Detect which cell encompasses the target text, then output its [x, y] center coordinate. 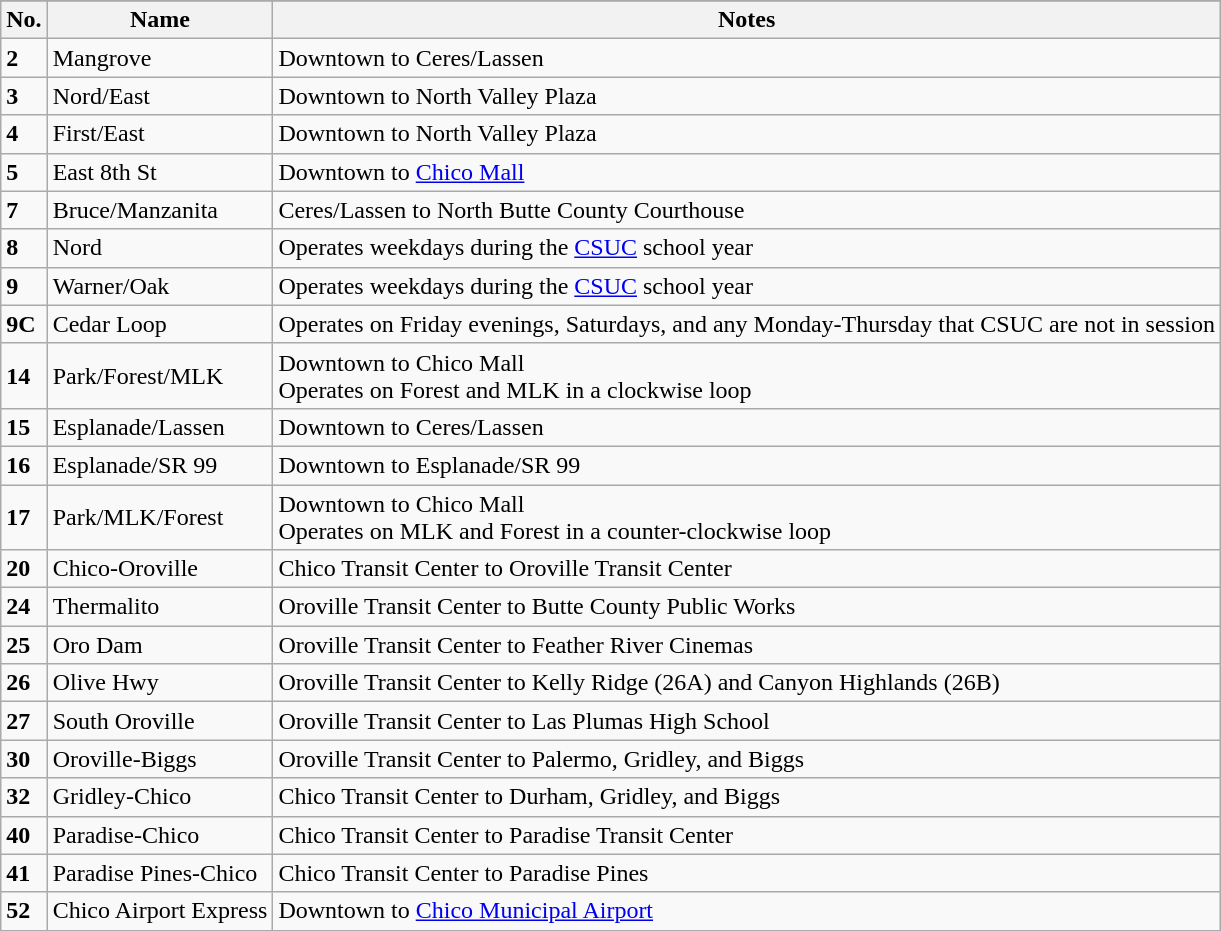
25 [24, 645]
Esplanade/Lassen [160, 427]
South Oroville [160, 721]
Downtown to Esplanade/SR 99 [747, 465]
Paradise-Chico [160, 835]
Bruce/Manzanita [160, 210]
16 [24, 465]
Chico Transit Center to Paradise Transit Center [747, 835]
24 [24, 607]
Cedar Loop [160, 324]
30 [24, 759]
15 [24, 427]
Thermalito [160, 607]
Oroville Transit Center to Kelly Ridge (26A) and Canyon Highlands (26B) [747, 683]
5 [24, 172]
41 [24, 873]
Oroville Transit Center to Butte County Public Works [747, 607]
Mangrove [160, 58]
3 [24, 96]
9 [24, 286]
7 [24, 210]
Park/Forest/MLK [160, 376]
2 [24, 58]
Nord [160, 248]
Esplanade/SR 99 [160, 465]
Downtown to Chico MallOperates on MLK and Forest in a counter-clockwise loop [747, 516]
20 [24, 569]
Oroville Transit Center to Feather River Cinemas [747, 645]
No. [24, 20]
Ceres/Lassen to North Butte County Courthouse [747, 210]
Paradise Pines-Chico [160, 873]
Downtown to Chico Mall [747, 172]
4 [24, 134]
17 [24, 516]
40 [24, 835]
8 [24, 248]
Oro Dam [160, 645]
27 [24, 721]
Park/MLK/Forest [160, 516]
Chico Transit Center to Paradise Pines [747, 873]
Olive Hwy [160, 683]
Nord/East [160, 96]
14 [24, 376]
Operates on Friday evenings, Saturdays, and any Monday-Thursday that CSUC are not in session [747, 324]
Chico Transit Center to Oroville Transit Center [747, 569]
Name [160, 20]
East 8th St [160, 172]
Downtown to Chico Municipal Airport [747, 911]
Notes [747, 20]
Chico Airport Express [160, 911]
Downtown to Chico MallOperates on Forest and MLK in a clockwise loop [747, 376]
Oroville Transit Center to Palermo, Gridley, and Biggs [747, 759]
First/East [160, 134]
Oroville-Biggs [160, 759]
52 [24, 911]
Gridley-Chico [160, 797]
9C [24, 324]
Chico-Oroville [160, 569]
26 [24, 683]
Chico Transit Center to Durham, Gridley, and Biggs [747, 797]
Oroville Transit Center to Las Plumas High School [747, 721]
Warner/Oak [160, 286]
32 [24, 797]
